Scan for the cell matching the given text and deliver its [x, y] coordinate at center. 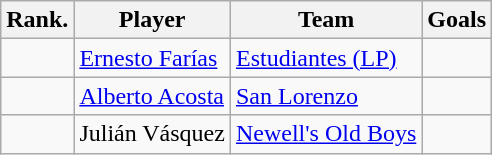
Julián Vásquez [152, 134]
Alberto Acosta [152, 96]
Player [152, 20]
San Lorenzo [326, 96]
Ernesto Farías [152, 58]
Goals [457, 20]
Rank. [38, 20]
Newell's Old Boys [326, 134]
Team [326, 20]
Estudiantes (LP) [326, 58]
